Return [X, Y] of the center of cell containing provided text 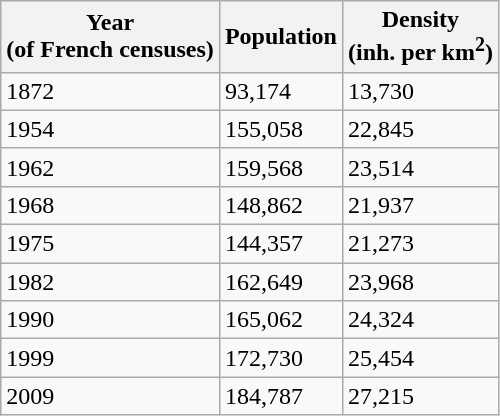
21,273 [420, 244]
25,454 [420, 358]
1954 [110, 129]
13,730 [420, 91]
1975 [110, 244]
184,787 [280, 396]
1982 [110, 282]
22,845 [420, 129]
Year(of French censuses) [110, 37]
1999 [110, 358]
172,730 [280, 358]
159,568 [280, 167]
1990 [110, 320]
1968 [110, 205]
21,937 [420, 205]
27,215 [420, 396]
23,514 [420, 167]
155,058 [280, 129]
24,324 [420, 320]
Density(inh. per km2) [420, 37]
162,649 [280, 282]
Population [280, 37]
144,357 [280, 244]
23,968 [420, 282]
1962 [110, 167]
148,862 [280, 205]
93,174 [280, 91]
1872 [110, 91]
165,062 [280, 320]
2009 [110, 396]
